Locate the cell with the specified text and output its (x, y) center coordinate. 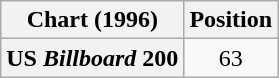
Position (231, 20)
US Billboard 200 (92, 58)
Chart (1996) (92, 20)
63 (231, 58)
